Identify which cell holds the provided text, then report its (x, y) central coordinate. 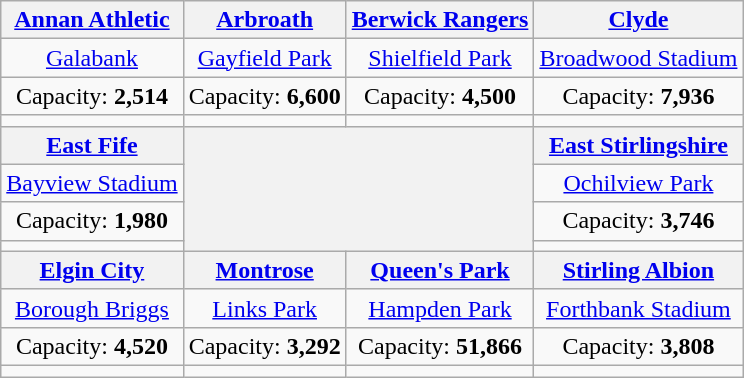
Arbroath (264, 20)
Borough Briggs (92, 308)
Berwick Rangers (440, 20)
Clyde (638, 20)
Links Park (264, 308)
Capacity: 2,514 (92, 96)
Ochilview Park (638, 183)
Broadwood Stadium (638, 58)
Capacity: 1,980 (92, 221)
Capacity: 4,500 (440, 96)
Queen's Park (440, 270)
Capacity: 51,866 (440, 346)
Elgin City (92, 270)
Annan Athletic (92, 20)
Hampden Park (440, 308)
Capacity: 4,520 (92, 346)
Stirling Albion (638, 270)
Forthbank Stadium (638, 308)
East Stirlingshire (638, 145)
Galabank (92, 58)
Shielfield Park (440, 58)
Capacity: 6,600 (264, 96)
Capacity: 7,936 (638, 96)
Bayview Stadium (92, 183)
Montrose (264, 270)
Capacity: 3,292 (264, 346)
Capacity: 3,808 (638, 346)
Capacity: 3,746 (638, 221)
East Fife (92, 145)
Gayfield Park (264, 58)
